From the cell containing the given text, extract its center point as [x, y] coordinate. 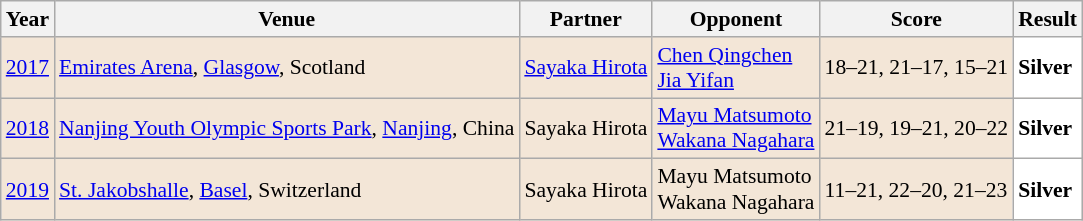
Nanjing Youth Olympic Sports Park, Nanjing, China [286, 128]
11–21, 22–20, 21–23 [917, 190]
Emirates Arena, Glasgow, Scotland [286, 68]
St. Jakobshalle, Basel, Switzerland [286, 190]
Score [917, 19]
21–19, 19–21, 20–22 [917, 128]
Partner [586, 19]
2019 [28, 190]
Opponent [736, 19]
2018 [28, 128]
Year [28, 19]
Chen Qingchen Jia Yifan [736, 68]
Result [1048, 19]
2017 [28, 68]
Venue [286, 19]
18–21, 21–17, 15–21 [917, 68]
